Provide the (X, Y) coordinate of the cell's center where the given text is located.  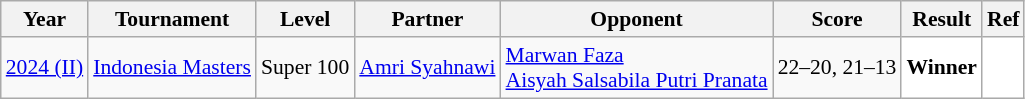
Indonesia Masters (172, 68)
Marwan Faza Aisyah Salsabila Putri Pranata (637, 68)
Winner (942, 68)
Tournament (172, 19)
Result (942, 19)
22–20, 21–13 (838, 68)
Score (838, 19)
Super 100 (305, 68)
Partner (427, 19)
Amri Syahnawi (427, 68)
2024 (II) (44, 68)
Year (44, 19)
Level (305, 19)
Ref (1003, 19)
Opponent (637, 19)
